Return the [x, y] coordinate for the center point of the cell that contains the specified text.  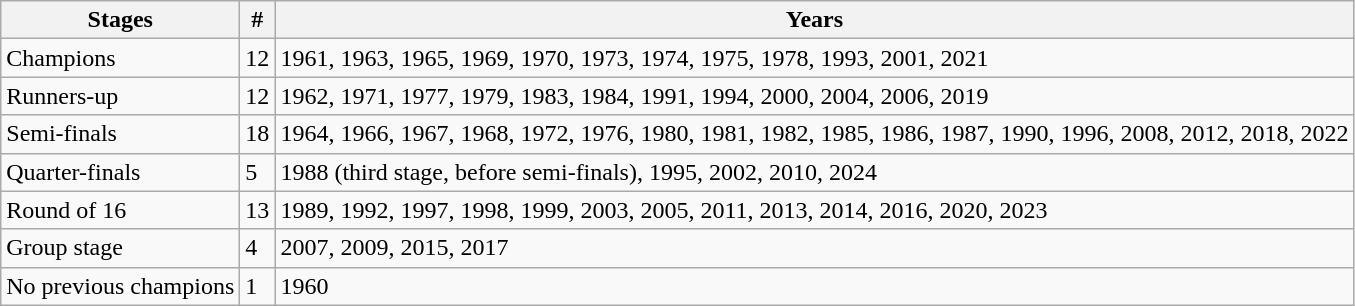
4 [258, 248]
1 [258, 286]
Years [814, 20]
1964, 1966, 1967, 1968, 1972, 1976, 1980, 1981, 1982, 1985, 1986, 1987, 1990, 1996, 2008, 2012, 2018, 2022 [814, 134]
Quarter-finals [120, 172]
Semi-finals [120, 134]
Stages [120, 20]
No previous champions [120, 286]
1961, 1963, 1965, 1969, 1970, 1973, 1974, 1975, 1978, 1993, 2001, 2021 [814, 58]
1962, 1971, 1977, 1979, 1983, 1984, 1991, 1994, 2000, 2004, 2006, 2019 [814, 96]
5 [258, 172]
1960 [814, 286]
Group stage [120, 248]
Round of 16 [120, 210]
2007, 2009, 2015, 2017 [814, 248]
Runners-up [120, 96]
18 [258, 134]
# [258, 20]
1989, 1992, 1997, 1998, 1999, 2003, 2005, 2011, 2013, 2014, 2016, 2020, 2023 [814, 210]
1988 (third stage, before semi-finals), 1995, 2002, 2010, 2024 [814, 172]
Champions [120, 58]
13 [258, 210]
